Find where the given text appears and provide that cell's center as [X, Y] coordinate. 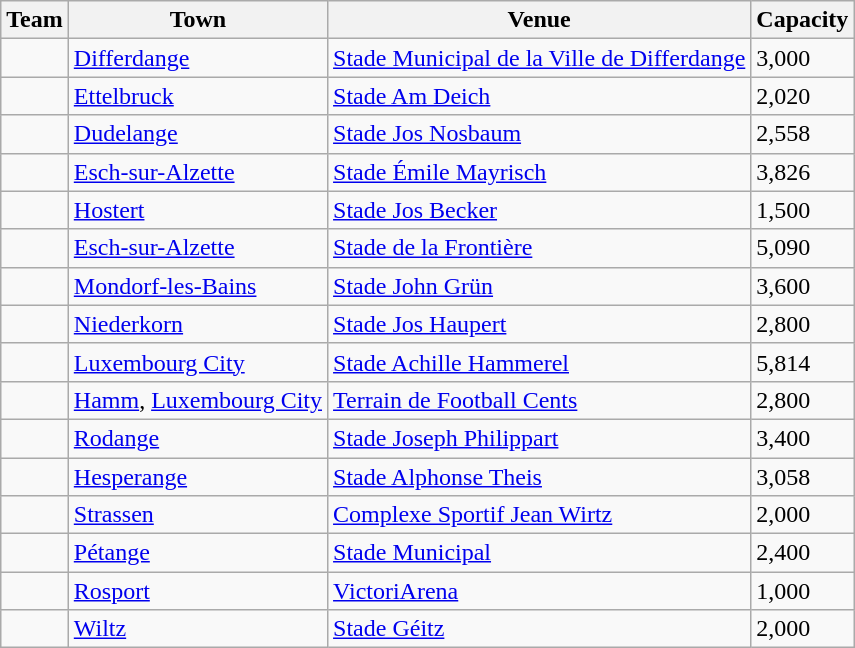
2,400 [802, 553]
Wiltz [198, 629]
Stade John Grün [540, 286]
1,000 [802, 591]
2,558 [802, 134]
Mondorf-les-Bains [198, 286]
Differdange [198, 58]
Luxembourg City [198, 362]
Stade Jos Nosbaum [540, 134]
3,400 [802, 438]
Stade Alphonse Theis [540, 477]
5,090 [802, 248]
3,826 [802, 172]
Niederkorn [198, 324]
3,600 [802, 286]
Rosport [198, 591]
Stade Joseph Philippart [540, 438]
Stade Am Deich [540, 96]
5,814 [802, 362]
Strassen [198, 515]
Town [198, 20]
Ettelbruck [198, 96]
Hamm, Luxembourg City [198, 400]
Stade Émile Mayrisch [540, 172]
Stade Municipal [540, 553]
Complexe Sportif Jean Wirtz [540, 515]
Stade de la Frontière [540, 248]
Capacity [802, 20]
Pétange [198, 553]
VictoriArena [540, 591]
Stade Municipal de la Ville de Differdange [540, 58]
1,500 [802, 210]
Stade Jos Haupert [540, 324]
Venue [540, 20]
Stade Achille Hammerel [540, 362]
Hostert [198, 210]
Hesperange [198, 477]
Terrain de Football Cents [540, 400]
Rodange [198, 438]
3,000 [802, 58]
3,058 [802, 477]
Stade Géitz [540, 629]
2,020 [802, 96]
Stade Jos Becker [540, 210]
Dudelange [198, 134]
Team [35, 20]
